Return the [X, Y] coordinate for the center point of the cell that contains the specified text.  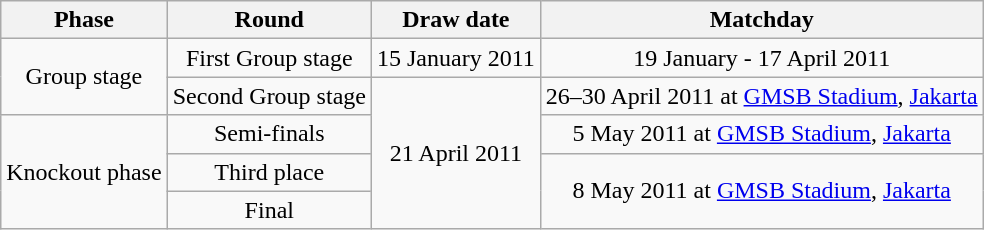
First Group stage [269, 58]
Phase [84, 20]
Knockout phase [84, 172]
15 January 2011 [456, 58]
Matchday [762, 20]
21 April 2011 [456, 153]
8 May 2011 at GMSB Stadium, Jakarta [762, 191]
Final [269, 210]
19 January - 17 April 2011 [762, 58]
26–30 April 2011 at GMSB Stadium, Jakarta [762, 96]
5 May 2011 at GMSB Stadium, Jakarta [762, 134]
Group stage [84, 77]
Semi-finals [269, 134]
Draw date [456, 20]
Round [269, 20]
Third place [269, 172]
Second Group stage [269, 96]
